Locate the cell with the specified text and output its [x, y] center coordinate. 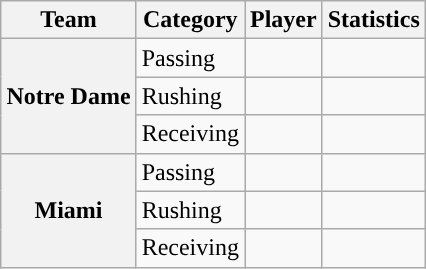
Player [283, 20]
Team [68, 20]
Notre Dame [68, 96]
Miami [68, 210]
Category [190, 20]
Statistics [374, 20]
